Identify which cell holds the provided text, then report its (X, Y) central coordinate. 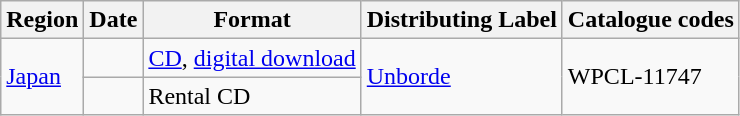
WPCL-11747 (650, 77)
Distributing Label (462, 20)
Catalogue codes (650, 20)
Date (114, 20)
Unborde (462, 77)
Format (252, 20)
CD, digital download (252, 58)
Region (42, 20)
Japan (42, 77)
Rental CD (252, 96)
